Identify which cell holds the provided text, then report its (x, y) central coordinate. 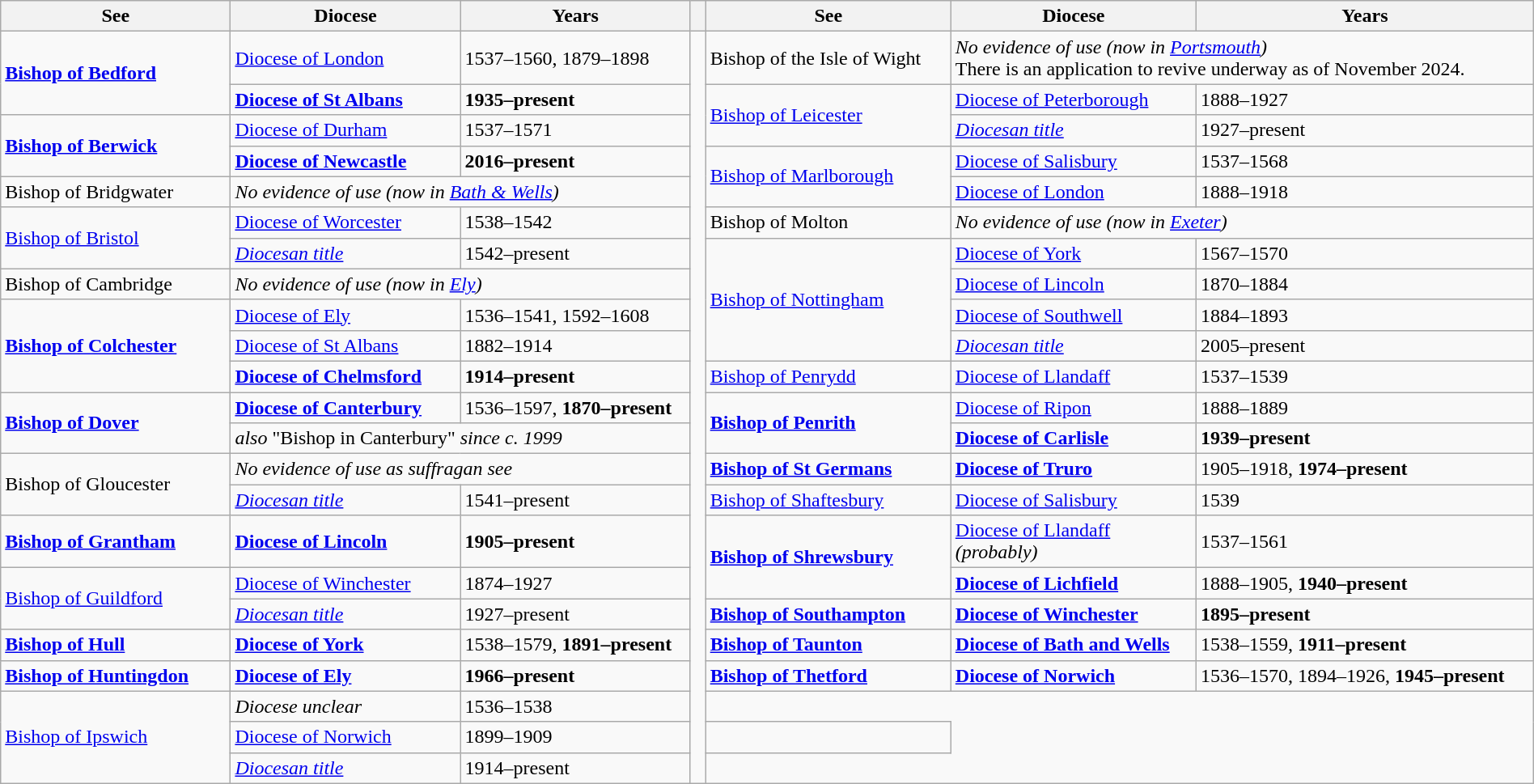
Bishop of Colchester (116, 345)
Bishop of Penrith (828, 422)
Bishop of Bristol (116, 238)
1905–1918, 1974–present (1364, 469)
No evidence of use (now in Exeter) (1242, 222)
No evidence of use as suffragan see (460, 469)
1537–1560, 1879–1898 (575, 58)
Bishop of Guildford (116, 599)
1537–1571 (575, 130)
1905–present (575, 542)
1888–1905, 1940–present (1364, 583)
1538–1579, 1891–present (575, 645)
Bishop of Grantham (116, 542)
1888–1927 (1364, 100)
1874–1927 (575, 583)
1538–1559, 1911–present (1364, 645)
1888–1889 (1364, 407)
Bishop of Huntingdon (116, 676)
No evidence of use (now in Portsmouth)There is an application to revive underway as of November 2024. (1242, 58)
Diocese of Southwell (1073, 315)
Diocese of Bath and Wells (1073, 645)
Bishop of Shrewsbury (828, 557)
Diocese of Durham (345, 130)
1939–present (1364, 439)
1537–1539 (1364, 376)
Diocese of Carlisle (1073, 439)
Bishop of Berwick (116, 146)
Bishop of Taunton (828, 645)
Diocese of Peterborough (1073, 100)
Bishop of Leicester (828, 115)
1541–present (575, 500)
1870–1884 (1364, 284)
Diocese of Canterbury (345, 407)
1966–present (575, 676)
Bishop of Cambridge (116, 284)
Diocese of Ripon (1073, 407)
2005–present (1364, 345)
Diocese of Worcester (345, 222)
Bishop of Bridgwater (116, 192)
Bishop of Thetford (828, 676)
Bishop of Ipswich (116, 737)
Bishop of Molton (828, 222)
1536–1597, 1870–present (575, 407)
Diocese of Newcastle (345, 161)
Bishop of St Germans (828, 469)
Diocese of Llandaff (probably) (1073, 542)
2016–present (575, 161)
Bishop of Shaftesbury (828, 500)
1536–1570, 1894–1926, 1945–present (1364, 676)
No evidence of use (now in Bath & Wells) (460, 192)
Bishop of Nottingham (828, 299)
Bishop of Southampton (828, 614)
1542–present (575, 253)
1539 (1364, 500)
1899–1909 (575, 737)
Bishop of Hull (116, 645)
1888–1918 (1364, 192)
1882–1914 (575, 345)
1537–1568 (1364, 161)
Bishop of Bedford (116, 73)
Diocese of Truro (1073, 469)
Bishop of Gloucester (116, 485)
1935–present (575, 100)
1536–1541, 1592–1608 (575, 315)
Diocese of Chelmsford (345, 376)
1567–1570 (1364, 253)
No evidence of use (now in Ely) (460, 284)
1537–1561 (1364, 542)
1884–1893 (1364, 315)
Diocese of Llandaff (1073, 376)
Diocese of Lichfield (1073, 583)
Bishop of Marlborough (828, 176)
1895–present (1364, 614)
also "Bishop in Canterbury" since c. 1999 (460, 439)
Bishop of the Isle of Wight (828, 58)
Bishop of Penrydd (828, 376)
1538–1542 (575, 222)
Diocese unclear (345, 706)
1536–1538 (575, 706)
Bishop of Dover (116, 422)
